Provide the [x, y] coordinate of the cell's center where the given text is located.  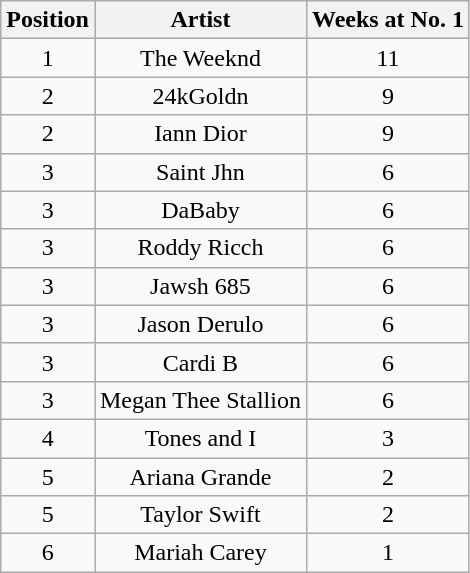
Megan Thee Stallion [200, 400]
Tones and I [200, 438]
Iann Dior [200, 134]
Cardi B [200, 362]
Weeks at No. 1 [388, 20]
Artist [200, 20]
Taylor Swift [200, 515]
Ariana Grande [200, 477]
Position [48, 20]
Jason Derulo [200, 324]
Roddy Ricch [200, 248]
The Weeknd [200, 58]
Saint Jhn [200, 172]
Jawsh 685 [200, 286]
4 [48, 438]
Mariah Carey [200, 553]
24kGoldn [200, 96]
DaBaby [200, 210]
11 [388, 58]
